Scan for the cell matching the given text and deliver its [X, Y] coordinate at center. 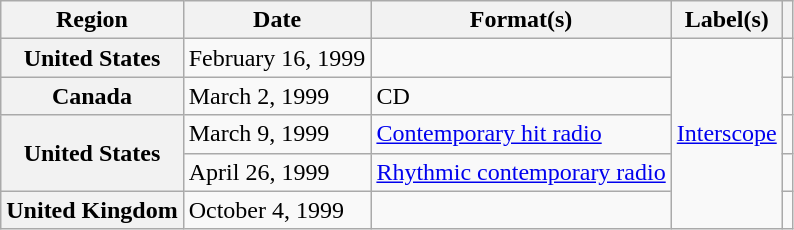
CD [521, 96]
Rhythmic contemporary radio [521, 172]
Contemporary hit radio [521, 134]
Date [277, 20]
April 26, 1999 [277, 172]
Label(s) [726, 20]
Region [92, 20]
February 16, 1999 [277, 58]
United Kingdom [92, 210]
October 4, 1999 [277, 210]
Canada [92, 96]
March 2, 1999 [277, 96]
Format(s) [521, 20]
Interscope [726, 134]
March 9, 1999 [277, 134]
